Search for the cell housing the specified text and yield its (X, Y) center coordinate. 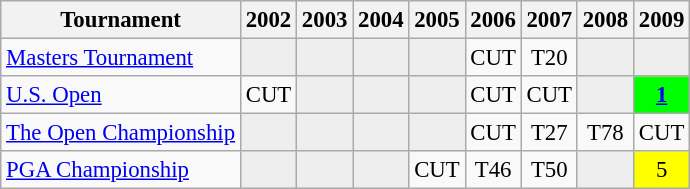
T46 (493, 170)
1 (661, 95)
Masters Tournament (121, 58)
U.S. Open (121, 95)
Tournament (121, 20)
PGA Championship (121, 170)
2008 (605, 20)
2004 (381, 20)
2006 (493, 20)
T78 (605, 133)
T20 (549, 58)
The Open Championship (121, 133)
2003 (325, 20)
2002 (268, 20)
2007 (549, 20)
2009 (661, 20)
T27 (549, 133)
2005 (437, 20)
5 (661, 170)
T50 (549, 170)
